Find where the given text appears and provide that cell's center as (X, Y) coordinate. 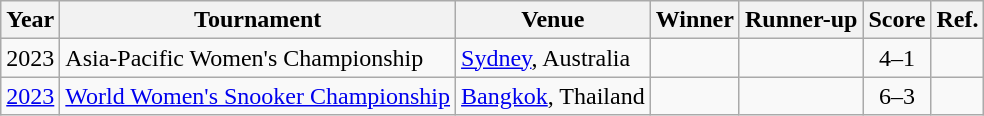
Venue (554, 20)
Sydney, Australia (554, 58)
World Women's Snooker Championship (258, 96)
4–1 (897, 58)
Bangkok, Thailand (554, 96)
Year (30, 20)
Asia-Pacific Women's Championship (258, 58)
Score (897, 20)
Winner (694, 20)
6–3 (897, 96)
Ref. (958, 20)
Tournament (258, 20)
Runner-up (801, 20)
